Search for the cell housing the specified text and yield its [x, y] center coordinate. 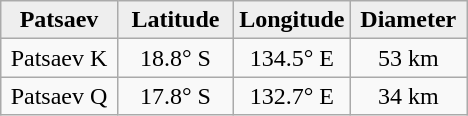
132.7° E [292, 96]
53 km [408, 58]
Latitude [175, 20]
Diameter [408, 20]
Patsaev Q [59, 96]
Patsaev K [59, 58]
Patsaev [59, 20]
18.8° S [175, 58]
34 km [408, 96]
Longitude [292, 20]
17.8° S [175, 96]
134.5° E [292, 58]
